Pinpoint the cell where the given text exists, returning its (x, y) midpoint coordinate. 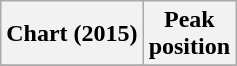
Peakposition (189, 34)
Chart (2015) (72, 34)
